From the cell containing the given text, extract its center point as [X, Y] coordinate. 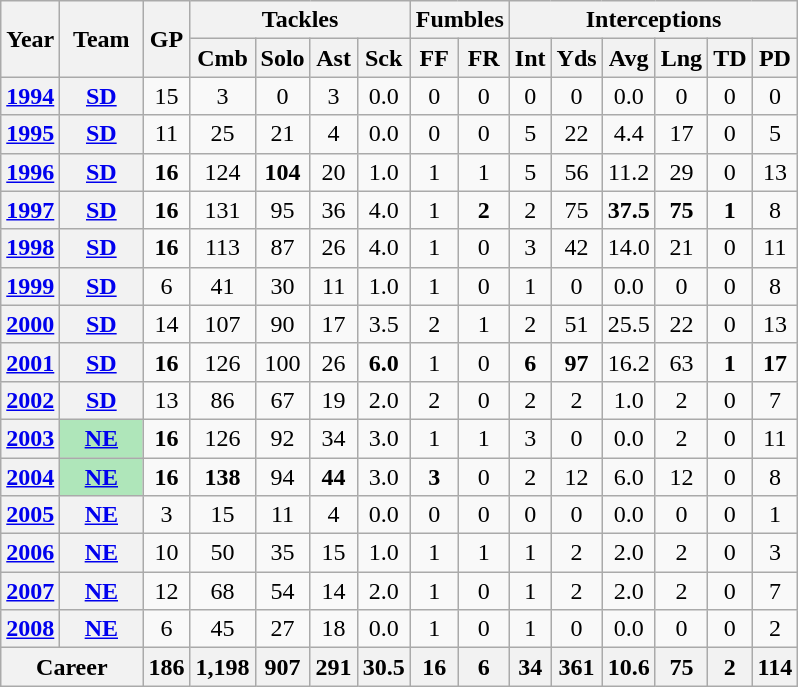
186 [166, 667]
Solo [282, 58]
113 [222, 248]
907 [282, 667]
Avg [628, 58]
51 [576, 324]
42 [576, 248]
2004 [30, 477]
Career [72, 667]
19 [334, 400]
16.2 [628, 362]
100 [282, 362]
2001 [30, 362]
1998 [30, 248]
2005 [30, 515]
Cmb [222, 58]
Year [30, 39]
30 [282, 286]
124 [222, 172]
29 [681, 172]
1994 [30, 96]
2002 [30, 400]
114 [775, 667]
107 [222, 324]
Int [530, 58]
2007 [30, 591]
10 [166, 553]
1995 [30, 134]
131 [222, 210]
41 [222, 286]
14.0 [628, 248]
1997 [30, 210]
86 [222, 400]
11.2 [628, 172]
2006 [30, 553]
45 [222, 629]
4.4 [628, 134]
68 [222, 591]
Tackles [300, 20]
44 [334, 477]
Yds [576, 58]
Fumbles [460, 20]
87 [282, 248]
95 [282, 210]
1999 [30, 286]
FR [484, 58]
PD [775, 58]
GP [166, 39]
25 [222, 134]
291 [334, 667]
FF [434, 58]
37.5 [628, 210]
361 [576, 667]
54 [282, 591]
3.5 [384, 324]
92 [282, 438]
20 [334, 172]
1996 [30, 172]
2008 [30, 629]
Team [102, 39]
36 [334, 210]
27 [282, 629]
104 [282, 172]
Sck [384, 58]
10.6 [628, 667]
50 [222, 553]
Ast [334, 58]
2003 [30, 438]
97 [576, 362]
25.5 [628, 324]
TD [730, 58]
1,198 [222, 667]
Interceptions [653, 20]
94 [282, 477]
Lng [681, 58]
67 [282, 400]
35 [282, 553]
2000 [30, 324]
63 [681, 362]
18 [334, 629]
30.5 [384, 667]
90 [282, 324]
56 [576, 172]
138 [222, 477]
